Locate the cell with the specified text and output its [x, y] center coordinate. 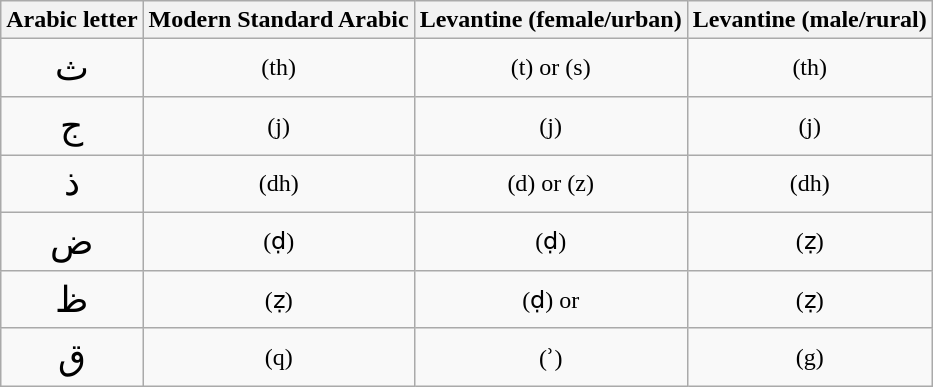
ث [72, 68]
(ḍ) or [550, 299]
Levantine (male/rural) [810, 20]
Levantine (female/urban) [550, 20]
(g) [810, 357]
ظ [72, 299]
(ʾ) [550, 357]
(d) or (z) [550, 184]
ج [72, 126]
Arabic letter [72, 20]
(q) [278, 357]
ق [72, 357]
(t) or (s) [550, 68]
ذ [72, 184]
ض [72, 241]
Modern Standard Arabic [278, 20]
